From the cell containing the given text, extract its center point as (X, Y) coordinate. 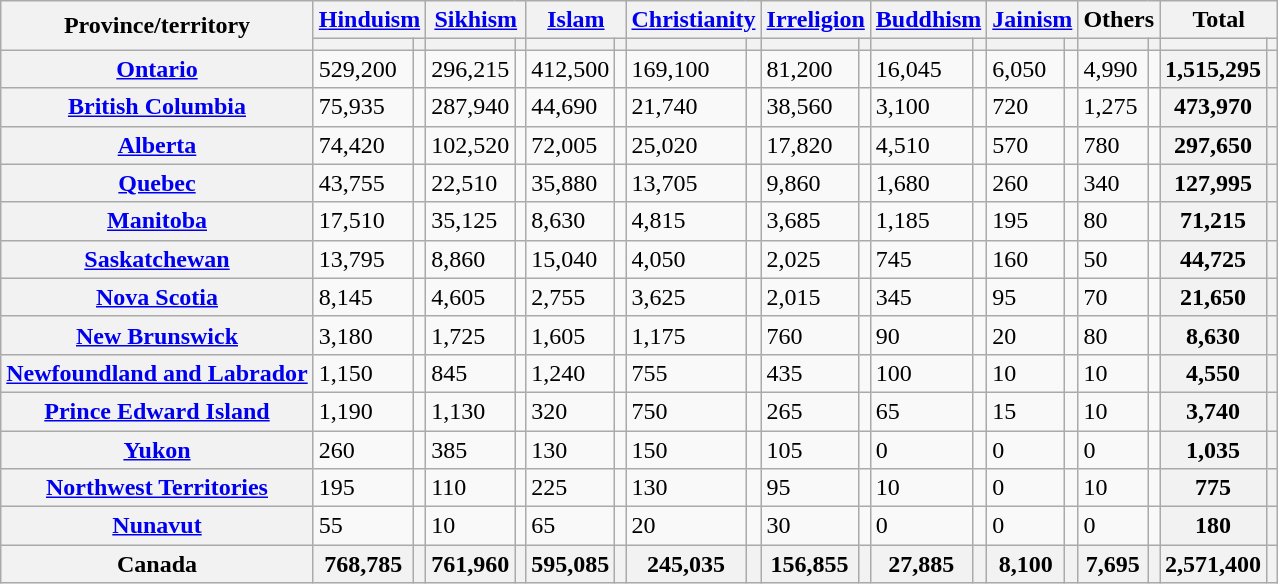
2,755 (570, 297)
1,275 (1113, 107)
1,725 (470, 335)
385 (470, 449)
21,650 (1214, 297)
3,180 (363, 335)
2,015 (810, 297)
Islam (576, 20)
15,040 (570, 259)
Total (1219, 20)
750 (686, 411)
2,571,400 (1214, 564)
35,880 (570, 183)
1,035 (1214, 449)
4,050 (686, 259)
13,705 (686, 183)
720 (1026, 107)
Newfoundland and Labrador (157, 373)
775 (1214, 488)
412,500 (570, 69)
150 (686, 449)
75,935 (363, 107)
7,695 (1113, 564)
Nova Scotia (157, 297)
296,215 (470, 69)
570 (1026, 145)
6,050 (1026, 69)
Jainism (1032, 20)
755 (686, 373)
4,990 (1113, 69)
156,855 (810, 564)
16,045 (921, 69)
15 (1026, 411)
4,815 (686, 221)
Buddhism (928, 20)
760 (810, 335)
74,420 (363, 145)
345 (921, 297)
4,605 (470, 297)
Quebec (157, 183)
105 (810, 449)
8,100 (1026, 564)
27,885 (921, 564)
1,515,295 (1214, 69)
21,740 (686, 107)
1,680 (921, 183)
265 (810, 411)
180 (1214, 526)
845 (470, 373)
2,025 (810, 259)
529,200 (363, 69)
1,605 (570, 335)
9,860 (810, 183)
780 (1113, 145)
17,820 (810, 145)
435 (810, 373)
3,625 (686, 297)
169,100 (686, 69)
110 (470, 488)
Province/territory (157, 26)
8,145 (363, 297)
Alberta (157, 145)
761,960 (470, 564)
43,755 (363, 183)
New Brunswick (157, 335)
Yukon (157, 449)
38,560 (810, 107)
1,190 (363, 411)
25,020 (686, 145)
1,185 (921, 221)
8,860 (470, 259)
44,725 (1214, 259)
22,510 (470, 183)
3,740 (1214, 411)
4,550 (1214, 373)
225 (570, 488)
473,970 (1214, 107)
50 (1113, 259)
102,520 (470, 145)
Canada (157, 564)
3,100 (921, 107)
44,690 (570, 107)
90 (921, 335)
Ontario (157, 69)
81,200 (810, 69)
British Columbia (157, 107)
17,510 (363, 221)
320 (570, 411)
Manitoba (157, 221)
Christianity (694, 20)
70 (1113, 297)
340 (1113, 183)
287,940 (470, 107)
30 (810, 526)
71,215 (1214, 221)
Saskatchewan (157, 259)
768,785 (363, 564)
13,795 (363, 259)
Sikhism (476, 20)
297,650 (1214, 145)
72,005 (570, 145)
Irreligion (816, 20)
245,035 (686, 564)
595,085 (570, 564)
3,685 (810, 221)
1,240 (570, 373)
Prince Edward Island (157, 411)
160 (1026, 259)
1,130 (470, 411)
1,175 (686, 335)
Nunavut (157, 526)
745 (921, 259)
55 (363, 526)
127,995 (1214, 183)
Hinduism (369, 20)
4,510 (921, 145)
Others (1119, 20)
1,150 (363, 373)
Northwest Territories (157, 488)
100 (921, 373)
35,125 (470, 221)
